Return (X, Y) of the center of cell containing provided text 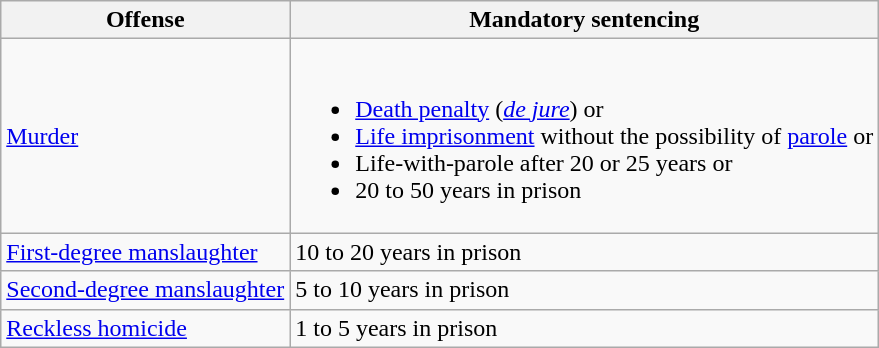
First-degree manslaughter (146, 252)
10 to 20 years in prison (584, 252)
Offense (146, 20)
5 to 10 years in prison (584, 290)
Murder (146, 136)
1 to 5 years in prison (584, 328)
Death penalty (de jure) orLife imprisonment without the possibility of parole orLife-with-parole after 20 or 25 years or20 to 50 years in prison (584, 136)
Mandatory sentencing (584, 20)
Reckless homicide (146, 328)
Second-degree manslaughter (146, 290)
